Extract the [x, y] coordinate from the center of the cell holding the provided text.  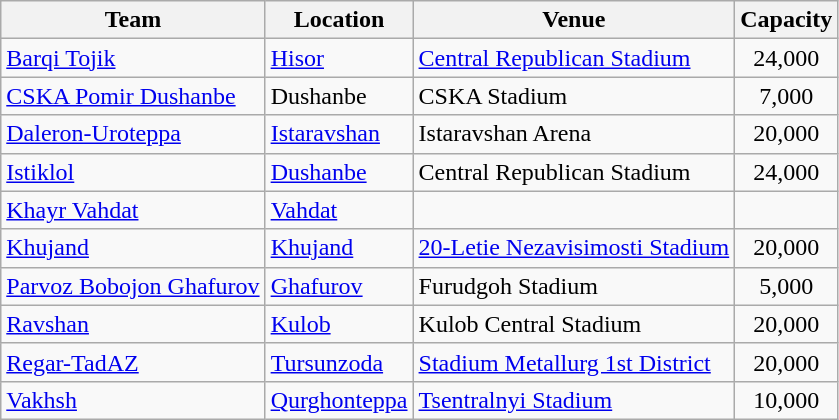
Hisor [339, 58]
Tsentralnyi Stadium [574, 400]
Vahdat [339, 210]
Parvoz Bobojon Ghafurov [133, 286]
Daleron-Uroteppa [133, 134]
Istaravshan Arena [574, 134]
Capacity [786, 20]
7,000 [786, 96]
Stadium Metallurg 1st District [574, 362]
Kulob Central Stadium [574, 324]
Vakhsh [133, 400]
Location [339, 20]
Regar-TadAZ [133, 362]
Tursunzoda [339, 362]
Kulob [339, 324]
Barqi Tojik [133, 58]
Ravshan [133, 324]
10,000 [786, 400]
Furudgoh Stadium [574, 286]
Ghafurov [339, 286]
CSKA Pomir Dushanbe [133, 96]
Istiklol [133, 172]
CSKA Stadium [574, 96]
5,000 [786, 286]
Team [133, 20]
20-Letie Nezavisimosti Stadium [574, 248]
Istaravshan [339, 134]
Khayr Vahdat [133, 210]
Qurghonteppa [339, 400]
Venue [574, 20]
